Output the [x, y] coordinate of the center of the cell containing the given text.  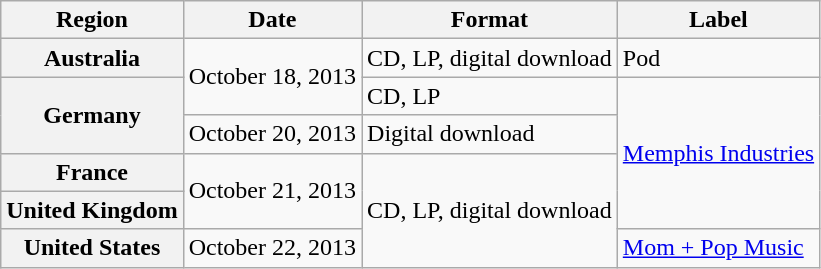
Format [490, 20]
CD, LP [490, 96]
France [92, 172]
United Kingdom [92, 210]
Pod [718, 58]
October 18, 2013 [272, 77]
Date [272, 20]
Label [718, 20]
United States [92, 248]
Digital download [490, 134]
October 22, 2013 [272, 248]
Region [92, 20]
Australia [92, 58]
October 21, 2013 [272, 191]
Mom + Pop Music [718, 248]
October 20, 2013 [272, 134]
Germany [92, 115]
Memphis Industries [718, 153]
